Search for the cell housing the specified text and yield its (x, y) center coordinate. 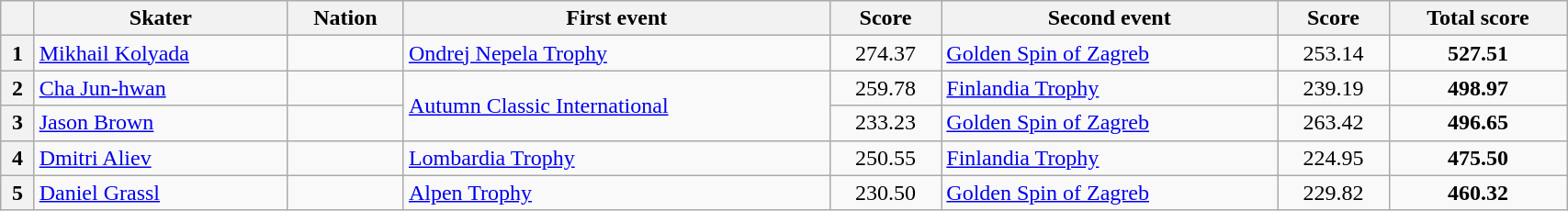
475.50 (1477, 158)
224.95 (1334, 158)
259.78 (886, 88)
Autumn Classic International (616, 105)
253.14 (1334, 53)
1 (17, 53)
2 (17, 88)
498.97 (1477, 88)
Mikhail Kolyada (160, 53)
Skater (160, 18)
Ondrej Nepela Trophy (616, 53)
263.42 (1334, 123)
239.19 (1334, 88)
Lombardia Trophy (616, 158)
496.65 (1477, 123)
4 (17, 158)
3 (17, 123)
Jason Brown (160, 123)
229.82 (1334, 193)
233.23 (886, 123)
250.55 (886, 158)
Dmitri Aliev (160, 158)
5 (17, 193)
Cha Jun-hwan (160, 88)
527.51 (1477, 53)
230.50 (886, 193)
Second event (1110, 18)
Nation (345, 18)
274.37 (886, 53)
Total score (1477, 18)
460.32 (1477, 193)
Daniel Grassl (160, 193)
First event (616, 18)
Alpen Trophy (616, 193)
